From the cell containing the given text, extract its center point as [X, Y] coordinate. 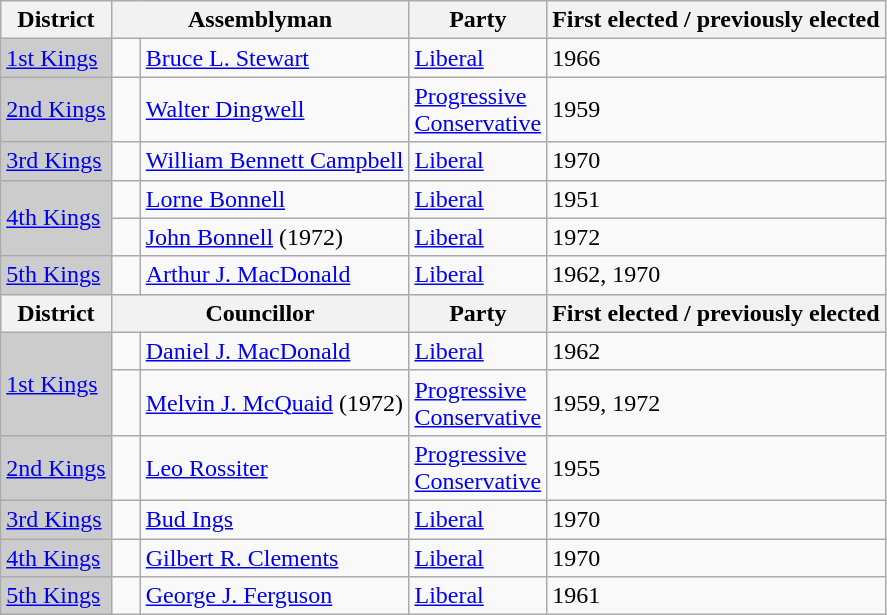
Assemblyman [260, 20]
William Bennett Campbell [274, 161]
1955 [716, 468]
John Bonnell (1972) [274, 237]
Bud Ings [274, 519]
Gilbert R. Clements [274, 557]
1966 [716, 58]
1959, 1972 [716, 402]
1951 [716, 199]
1962 [716, 351]
Daniel J. MacDonald [274, 351]
1959 [716, 110]
Melvin J. McQuaid (1972) [274, 402]
1972 [716, 237]
Walter Dingwell [274, 110]
Arthur J. MacDonald [274, 275]
Councillor [260, 313]
1962, 1970 [716, 275]
George J. Ferguson [274, 596]
Leo Rossiter [274, 468]
Bruce L. Stewart [274, 58]
1961 [716, 596]
Lorne Bonnell [274, 199]
